Detect which cell encompasses the target text, then output its (x, y) center coordinate. 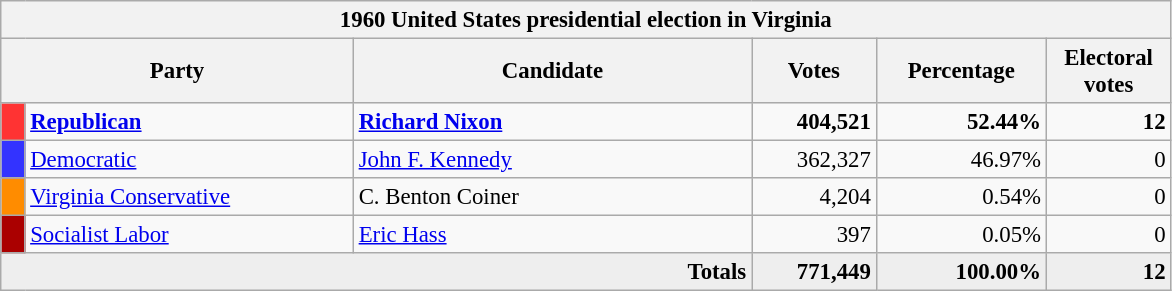
Electoral votes (1108, 72)
4,204 (814, 197)
Candidate (552, 72)
Party (178, 72)
Socialist Labor (189, 235)
52.44% (961, 122)
Percentage (961, 72)
404,521 (814, 122)
0.54% (961, 197)
Eric Hass (552, 235)
John F. Kennedy (552, 160)
Virginia Conservative (189, 197)
Votes (814, 72)
Democratic (189, 160)
C. Benton Coiner (552, 197)
46.97% (961, 160)
1960 United States presidential election in Virginia (586, 20)
0.05% (961, 235)
12 (1108, 122)
362,327 (814, 160)
Richard Nixon (552, 122)
397 (814, 235)
Republican (189, 122)
